Output the (X, Y) coordinate of the center of the cell containing the given text.  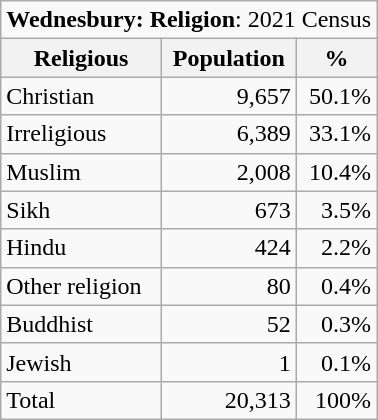
Jewish (82, 362)
0.4% (336, 286)
2.2% (336, 248)
Population (228, 58)
6,389 (228, 134)
424 (228, 248)
Christian (82, 96)
Muslim (82, 172)
2,008 (228, 172)
9,657 (228, 96)
3.5% (336, 210)
100% (336, 400)
Buddhist (82, 324)
0.3% (336, 324)
0.1% (336, 362)
Other religion (82, 286)
Religious (82, 58)
Sikh (82, 210)
Hindu (82, 248)
20,313 (228, 400)
Wednesbury: Religion: 2021 Census (189, 20)
Total (82, 400)
80 (228, 286)
1 (228, 362)
50.1% (336, 96)
% (336, 58)
Irreligious (82, 134)
33.1% (336, 134)
10.4% (336, 172)
52 (228, 324)
673 (228, 210)
